Identify which cell holds the provided text, then report its [X, Y] central coordinate. 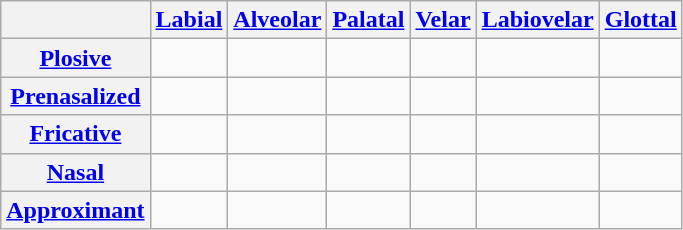
Prenasalized [76, 96]
Plosive [76, 58]
Labial [189, 20]
Velar [443, 20]
Alveolar [278, 20]
Palatal [368, 20]
Nasal [76, 172]
Fricative [76, 134]
Glottal [640, 20]
Approximant [76, 210]
Labiovelar [538, 20]
